Return the (X, Y) coordinate for the center point of the cell that contains the specified text.  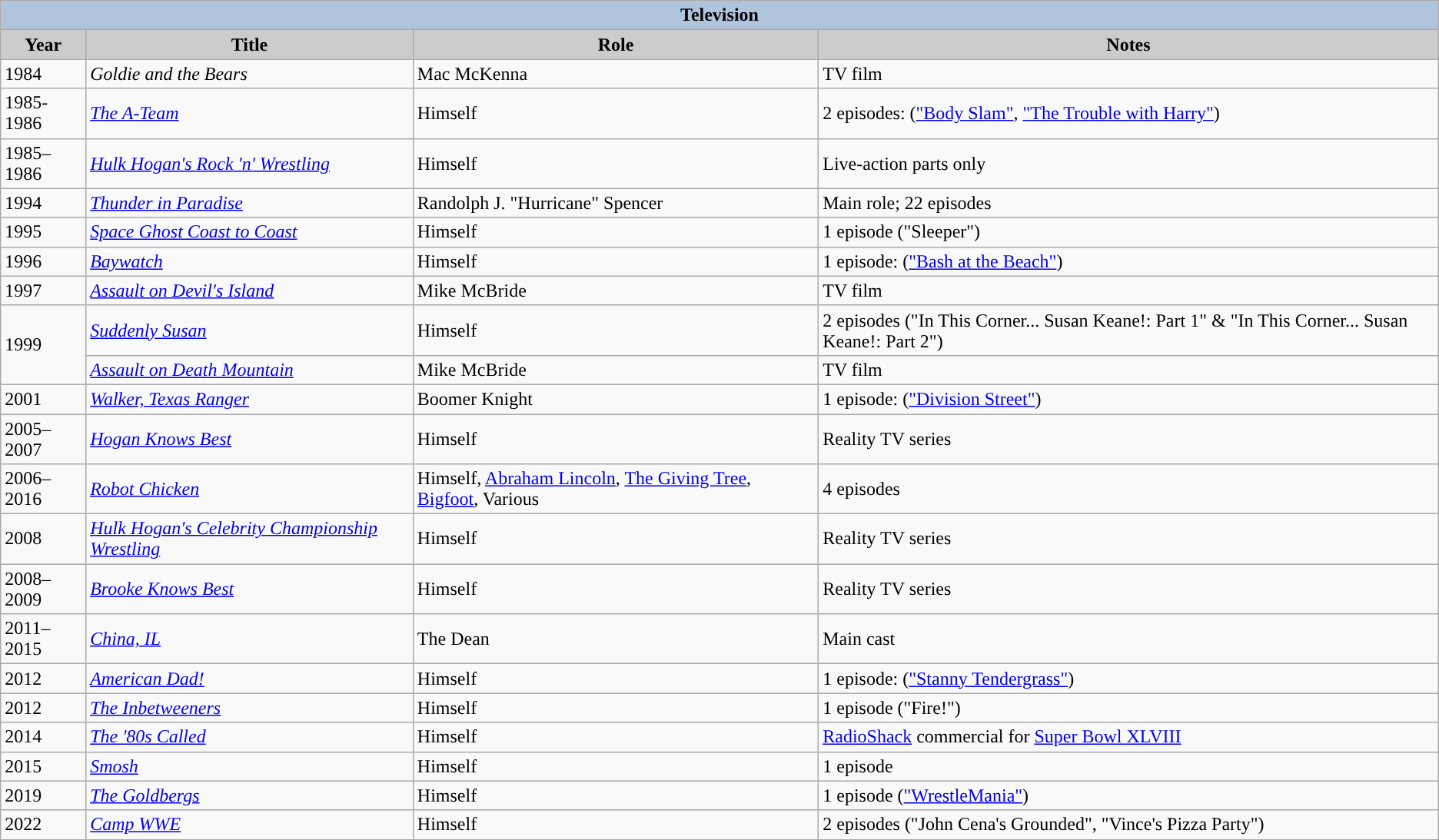
1 episode: ("Stanny Tendergrass") (1128, 679)
2014 (43, 737)
RadioShack commercial for Super Bowl XLVIII (1128, 737)
2 episodes ("In This Corner... Susan Keane!: Part 1" & "In This Corner... Susan Keane!: Part 2") (1128, 330)
1 episode: ("Division Street") (1128, 399)
Himself, Abraham Lincoln, The Giving Tree, Bigfoot, Various (615, 489)
4 episodes (1128, 489)
Assault on Death Mountain (250, 370)
Hulk Hogan's Rock 'n' Wrestling (250, 163)
Randolph J. "Hurricane" Spencer (615, 203)
Baywatch (250, 261)
Live-action parts only (1128, 163)
1 episode ("WrestleMania") (1128, 795)
1997 (43, 291)
Main cast (1128, 639)
Mac McKenna (615, 74)
The '80s Called (250, 737)
2006–2016 (43, 489)
Year (43, 45)
Role (615, 45)
The Goldbergs (250, 795)
1985–1986 (43, 163)
Notes (1128, 45)
2008 (43, 540)
Hogan Knows Best (250, 438)
Title (250, 45)
Television (719, 15)
2001 (43, 399)
1 episode ("Fire!") (1128, 708)
Main role; 22 episodes (1128, 203)
The Inbetweeners (250, 708)
2008–2009 (43, 589)
Robot Chicken (250, 489)
2 episodes: ("Body Slam", "The Trouble with Harry") (1128, 114)
2019 (43, 795)
2005–2007 (43, 438)
Space Ghost Coast to Coast (250, 232)
The Dean (615, 639)
1996 (43, 261)
1995 (43, 232)
Assault on Devil's Island (250, 291)
Suddenly Susan (250, 330)
Camp WWE (250, 825)
The A-Team (250, 114)
1 episode (1128, 766)
1984 (43, 74)
1 episode: ("Bash at the Beach") (1128, 261)
2011–2015 (43, 639)
Thunder in Paradise (250, 203)
2015 (43, 766)
Brooke Knows Best (250, 589)
China, IL (250, 639)
Walker, Texas Ranger (250, 399)
Boomer Knight (615, 399)
Hulk Hogan's Celebrity Championship Wrestling (250, 540)
American Dad! (250, 679)
2 episodes ("John Cena's Grounded", "Vince's Pizza Party") (1128, 825)
1999 (43, 344)
1985-1986 (43, 114)
Smosh (250, 766)
1 episode ("Sleeper") (1128, 232)
2022 (43, 825)
1994 (43, 203)
Goldie and the Bears (250, 74)
